Capture the cell that displays the provided text and extract its [x, y] central coordinate. 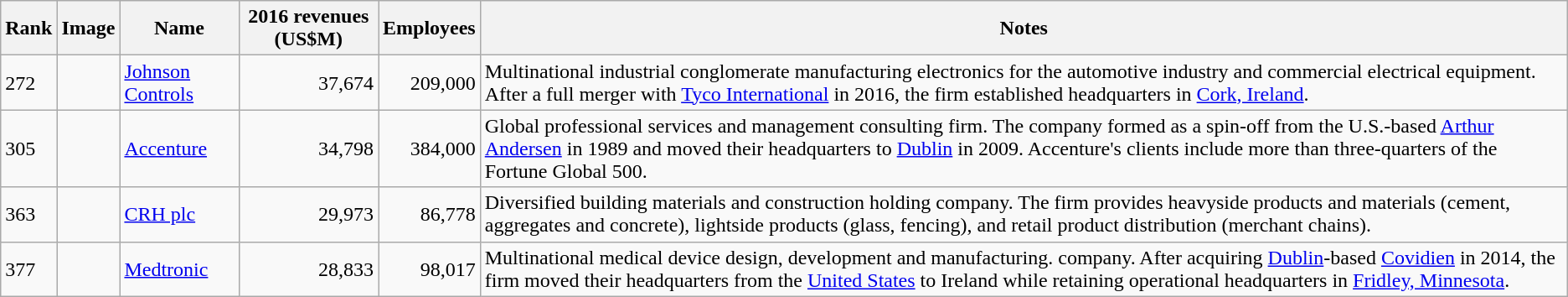
Accenture [179, 148]
86,778 [430, 215]
29,973 [308, 215]
363 [28, 215]
377 [28, 268]
Notes [1024, 29]
98,017 [430, 268]
305 [28, 148]
37,674 [308, 82]
Johnson Controls [179, 82]
384,000 [430, 148]
Name [179, 29]
34,798 [308, 148]
Image [89, 29]
Medtronic [179, 268]
2016 revenues (US$M) [308, 29]
209,000 [430, 82]
28,833 [308, 268]
CRH plc [179, 215]
272 [28, 82]
Rank [28, 29]
Employees [430, 29]
